Scan for the cell matching the given text and deliver its (x, y) coordinate at center. 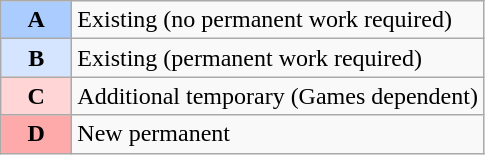
D (36, 134)
Additional temporary (Games dependent) (278, 96)
Existing (no permanent work required) (278, 20)
Existing (permanent work required) (278, 58)
B (36, 58)
C (36, 96)
A (36, 20)
New permanent (278, 134)
